Search for the cell housing the specified text and yield its (X, Y) center coordinate. 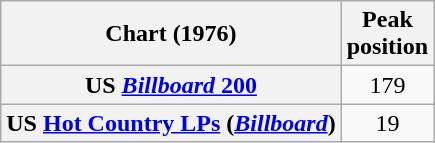
US Hot Country LPs (Billboard) (171, 123)
19 (387, 123)
Chart (1976) (171, 34)
US Billboard 200 (171, 85)
Peakposition (387, 34)
179 (387, 85)
